Identify which cell holds the provided text, then report its [x, y] central coordinate. 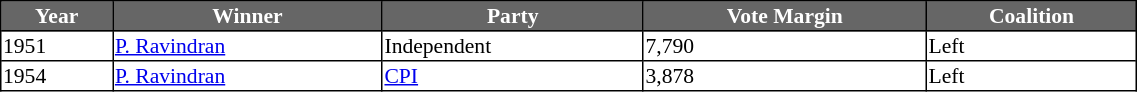
CPI [512, 76]
1954 [57, 76]
3,878 [784, 76]
Winner [248, 16]
Year [57, 16]
Independent [512, 46]
Vote Margin [784, 16]
1951 [57, 46]
Coalition [1032, 16]
7,790 [784, 46]
Party [512, 16]
